Return the [X, Y] coordinate for the center point of the cell that contains the specified text.  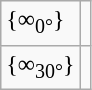
{∞30°} [40, 67]
{∞0°} [40, 23]
